Pinpoint the cell where the given text exists, returning its [x, y] midpoint coordinate. 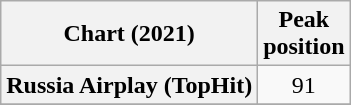
Peakposition [304, 34]
Russia Airplay (TopHit) [130, 85]
Chart (2021) [130, 34]
91 [304, 85]
